Search for the cell housing the specified text and yield its [x, y] center coordinate. 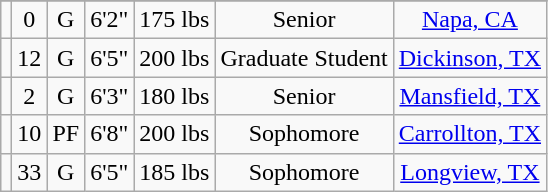
6'2" [110, 20]
Carrollton, TX [470, 134]
33 [30, 172]
Longview, TX [470, 172]
175 lbs [174, 20]
0 [30, 20]
12 [30, 58]
10 [30, 134]
6'3" [110, 96]
180 lbs [174, 96]
Graduate Student [304, 58]
Napa, CA [470, 20]
Mansfield, TX [470, 96]
2 [30, 96]
PF [66, 134]
6'8" [110, 134]
185 lbs [174, 172]
Dickinson, TX [470, 58]
